Output the [X, Y] coordinate of the center of the cell containing the given text.  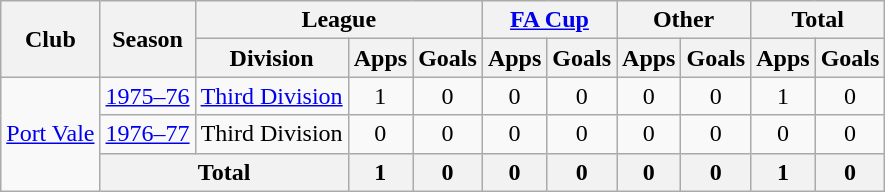
Other [684, 20]
League [338, 20]
1976–77 [148, 134]
Division [272, 58]
Club [50, 39]
1975–76 [148, 96]
FA Cup [549, 20]
Season [148, 39]
Port Vale [50, 134]
